Pinpoint the cell where the given text exists, returning its (X, Y) midpoint coordinate. 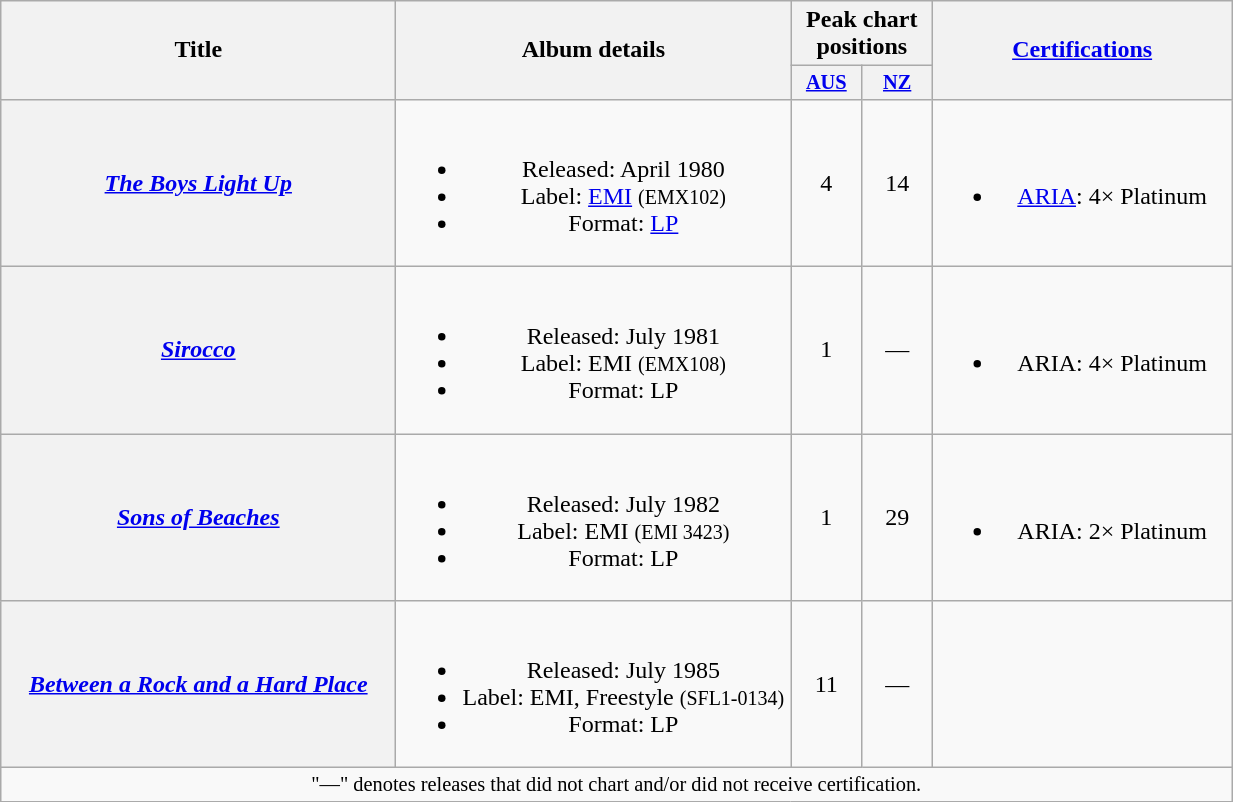
Between a Rock and a Hard Place (198, 684)
Peak chartpositions (862, 34)
ARIA: 2× Platinum (1082, 518)
Released: July 1981Label: EMI (EMX108)Format: LP (594, 350)
Album details (594, 50)
Certifications (1082, 50)
11 (826, 684)
Sirocco (198, 350)
Title (198, 50)
Released: July 1985Label: EMI, Freestyle (SFL1-0134)Format: LP (594, 684)
Released: July 1982Label: EMI (EMI 3423)Format: LP (594, 518)
"—" denotes releases that did not chart and/or did not receive certification. (616, 785)
The Boys Light Up (198, 182)
AUS (826, 83)
29 (898, 518)
NZ (898, 83)
Sons of Beaches (198, 518)
4 (826, 182)
14 (898, 182)
Released: April 1980Label: EMI (EMX102)Format: LP (594, 182)
